Capture the cell that displays the provided text and extract its [x, y] central coordinate. 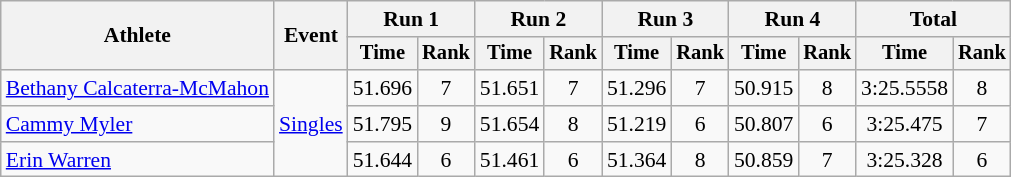
9 [446, 124]
Bethany Calcaterra-McMahon [138, 88]
51.219 [636, 124]
51.795 [382, 124]
Run 2 [538, 19]
51.654 [510, 124]
Run 4 [792, 19]
Athlete [138, 36]
51.651 [510, 88]
50.915 [764, 88]
51.696 [382, 88]
Event [311, 36]
Singles [311, 124]
3:25.475 [904, 124]
50.807 [764, 124]
Cammy Myler [138, 124]
Run 1 [412, 19]
3:25.5558 [904, 88]
51.296 [636, 88]
Run 3 [666, 19]
Total [934, 19]
